Output the [X, Y] coordinate of the center of the cell containing the given text.  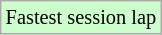
Fastest session lap [81, 17]
